Capture the cell that displays the provided text and extract its (x, y) central coordinate. 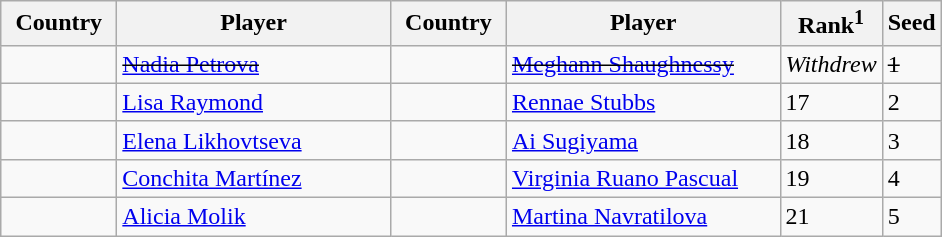
Virginia Ruano Pascual (643, 178)
Conchita Martínez (254, 178)
4 (912, 178)
Rank1 (831, 24)
21 (831, 217)
Alicia Molik (254, 217)
Lisa Raymond (254, 102)
Martina Navratilova (643, 217)
Meghann Shaughnessy (643, 64)
Ai Sugiyama (643, 140)
1 (912, 64)
Withdrew (831, 64)
5 (912, 217)
Nadia Petrova (254, 64)
2 (912, 102)
18 (831, 140)
Seed (912, 24)
3 (912, 140)
17 (831, 102)
Elena Likhovtseva (254, 140)
Rennae Stubbs (643, 102)
19 (831, 178)
